Pinpoint the cell where the given text exists, returning its (x, y) midpoint coordinate. 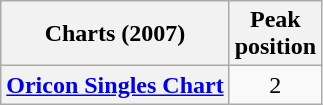
Oricon Singles Chart (115, 85)
2 (275, 85)
Charts (2007) (115, 34)
Peakposition (275, 34)
